Scan for the cell matching the given text and deliver its (x, y) coordinate at center. 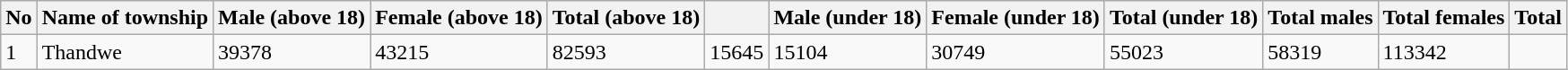
43215 (459, 52)
113342 (1444, 52)
Total males (1320, 18)
Total (under 18) (1183, 18)
Male (under 18) (848, 18)
Thandwe (125, 52)
Name of township (125, 18)
Female (above 18) (459, 18)
Female (under 18) (1015, 18)
No (19, 18)
15645 (737, 52)
55023 (1183, 52)
82593 (626, 52)
Total females (1444, 18)
39378 (292, 52)
Male (above 18) (292, 18)
15104 (848, 52)
1 (19, 52)
Total (1538, 18)
30749 (1015, 52)
Total (above 18) (626, 18)
58319 (1320, 52)
